Provide the (x, y) coordinate of the cell's center where the given text is located.  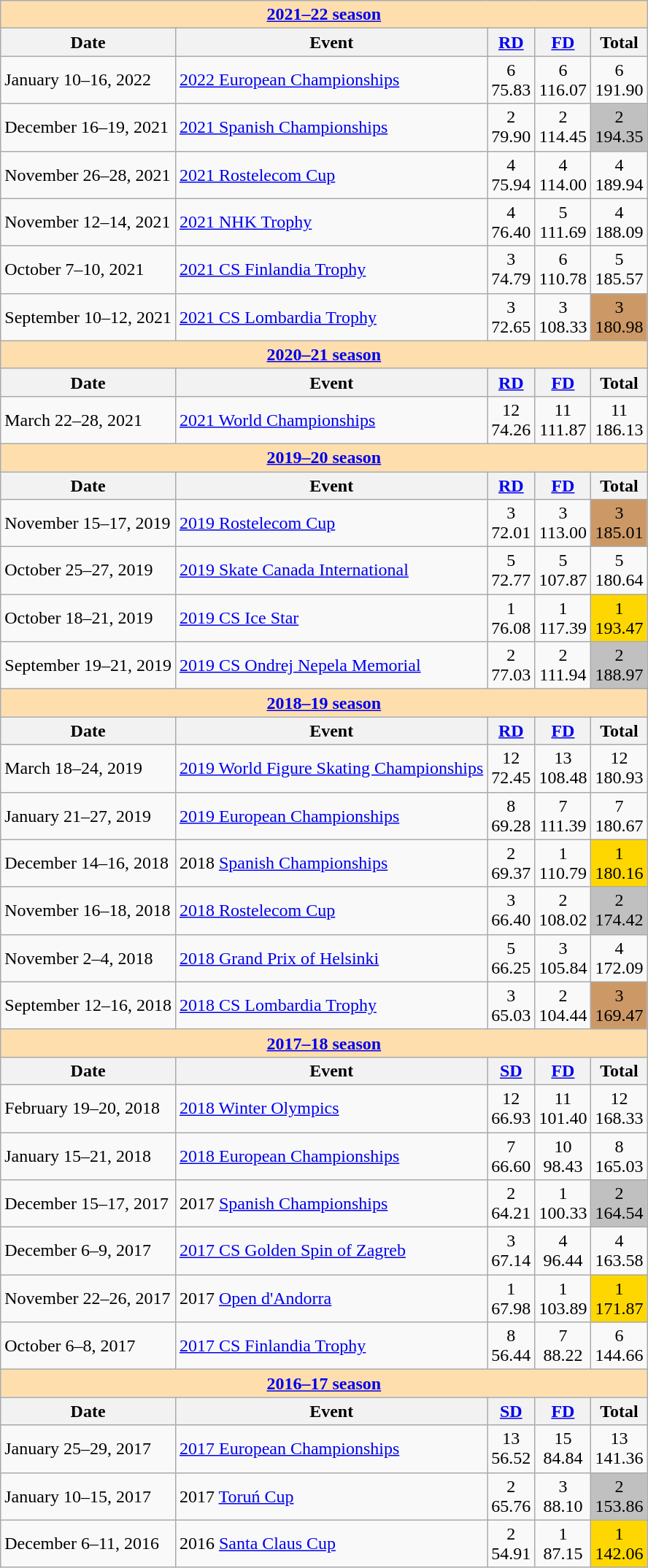
2017–18 season (324, 1043)
6 191.90 (619, 80)
3 72.01 (511, 524)
6 110.78 (563, 270)
4 189.94 (619, 175)
December 16–19, 2021 (88, 127)
6 75.83 (511, 80)
2 194.35 (619, 127)
12 180.93 (619, 769)
2018–19 season (324, 703)
13 56.52 (511, 1448)
1 142.06 (619, 1543)
2019 World Figure Skating Championships (331, 769)
November 26–28, 2021 (88, 175)
3 108.33 (563, 317)
2019 Skate Canada International (331, 570)
2 114.45 (563, 127)
November 12–14, 2021 (88, 222)
October 7–10, 2021 (88, 270)
4 96.44 (563, 1251)
2 153.86 (619, 1497)
January 15–21, 2018 (88, 1155)
2 79.90 (511, 127)
2017 Open d'Andorra (331, 1298)
4 114.00 (563, 175)
November 2–4, 2018 (88, 958)
1 117.39 (563, 618)
1 171.87 (619, 1298)
10 98.43 (563, 1155)
January 10–16, 2022 (88, 80)
2019 CS Ice Star (331, 618)
November 16–18, 2018 (88, 910)
2021–22 season (324, 15)
January 21–27, 2019 (88, 815)
4 76.40 (511, 222)
3 113.00 (563, 524)
2021 CS Lombardia Trophy (331, 317)
2016 Santa Claus Cup (331, 1543)
2019 Rostelecom Cup (331, 524)
2 77.03 (511, 665)
2021 NHK Trophy (331, 222)
2019–20 season (324, 457)
5 72.77 (511, 570)
2021 CS Finlandia Trophy (331, 270)
October 6–8, 2017 (88, 1346)
3 72.65 (511, 317)
2 108.02 (563, 910)
March 22–28, 2021 (88, 420)
February 19–20, 2018 (88, 1109)
2018 Rostelecom Cup (331, 910)
2017 Toruń Cup (331, 1497)
3 65.03 (511, 1005)
2017 CS Finlandia Trophy (331, 1346)
2018 Grand Prix of Helsinki (331, 958)
2018 Winter Olympics (331, 1109)
12 74.26 (511, 420)
1 67.98 (511, 1298)
3 185.01 (619, 524)
1 193.47 (619, 618)
8 56.44 (511, 1346)
2 54.91 (511, 1543)
7 180.67 (619, 815)
September 12–16, 2018 (88, 1005)
4 172.09 (619, 958)
September 19–21, 2019 (88, 665)
12 66.93 (511, 1109)
2016–17 season (324, 1383)
November 15–17, 2019 (88, 524)
7 111.39 (563, 815)
1 100.33 (563, 1203)
2017 CS Golden Spin of Zagreb (331, 1251)
2 69.37 (511, 863)
1 87.15 (563, 1543)
December 14–16, 2018 (88, 863)
2 174.42 (619, 910)
1 180.16 (619, 863)
2 164.54 (619, 1203)
13 108.48 (563, 769)
11 186.13 (619, 420)
3 180.98 (619, 317)
3 88.10 (563, 1497)
March 18–24, 2019 (88, 769)
11 111.87 (563, 420)
3 105.84 (563, 958)
4 163.58 (619, 1251)
2017 Spanish Championships (331, 1203)
3 74.79 (511, 270)
2020–21 season (324, 354)
January 10–15, 2017 (88, 1497)
December 6–9, 2017 (88, 1251)
2019 European Championships (331, 815)
December 15–17, 2017 (88, 1203)
2021 Rostelecom Cup (331, 175)
3 66.40 (511, 910)
15 84.84 (563, 1448)
2 65.76 (511, 1497)
2 104.44 (563, 1005)
2021 Spanish Championships (331, 127)
8 165.03 (619, 1155)
7 66.60 (511, 1155)
4 75.94 (511, 175)
October 25–27, 2019 (88, 570)
1 103.89 (563, 1298)
5 185.57 (619, 270)
2 188.97 (619, 665)
13 141.36 (619, 1448)
September 10–12, 2021 (88, 317)
October 18–21, 2019 (88, 618)
2022 European Championships (331, 80)
2017 European Championships (331, 1448)
7 88.22 (563, 1346)
12 72.45 (511, 769)
5 180.64 (619, 570)
4 188.09 (619, 222)
2018 CS Lombardia Trophy (331, 1005)
December 6–11, 2016 (88, 1543)
3 169.47 (619, 1005)
12 168.33 (619, 1109)
11 101.40 (563, 1109)
2 64.21 (511, 1203)
8 69.28 (511, 815)
2 111.94 (563, 665)
2021 World Championships (331, 420)
2018 Spanish Championships (331, 863)
January 25–29, 2017 (88, 1448)
1 110.79 (563, 863)
6 116.07 (563, 80)
5 66.25 (511, 958)
3 67.14 (511, 1251)
5 111.69 (563, 222)
2018 European Championships (331, 1155)
1 76.08 (511, 618)
6 144.66 (619, 1346)
November 22–26, 2017 (88, 1298)
2019 CS Ondrej Nepela Memorial (331, 665)
5 107.87 (563, 570)
